Identify which cell holds the provided text, then report its (X, Y) central coordinate. 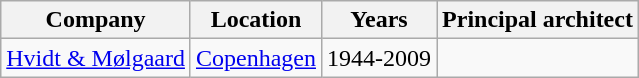
Copenhagen (256, 58)
Principal architect (538, 20)
Company (96, 20)
Location (256, 20)
Hvidt & Mølgaard (96, 58)
Years (378, 20)
1944-2009 (378, 58)
